Output the [x, y] coordinate of the center of the cell containing the given text.  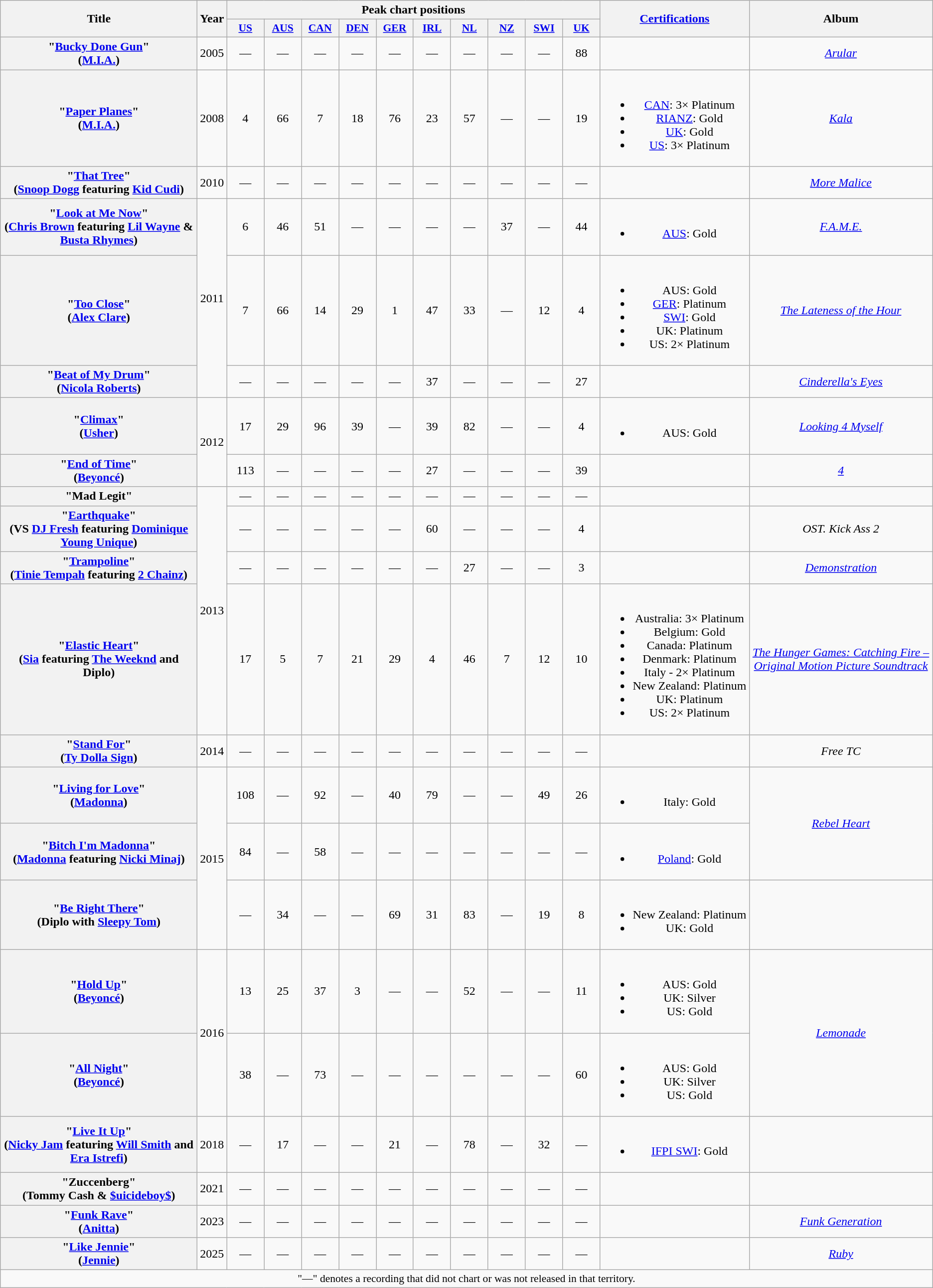
"Stand For"(Ty Dolla Sign) [99, 751]
18 [358, 118]
Kala [841, 118]
Certifications [675, 19]
Arular [841, 53]
"Look at Me Now"(Chris Brown featuring Lil Wayne & Busta Rhymes) [99, 227]
82 [469, 426]
25 [283, 991]
"Earthquake"(VS DJ Fresh featuring Dominique Young Unique) [99, 529]
GER [395, 28]
"Hold Up"(Beyoncé) [99, 991]
58 [320, 852]
96 [320, 426]
More Malice [841, 183]
73 [320, 1075]
DEN [358, 28]
13 [245, 991]
47 [432, 310]
2021 [212, 1189]
"Beat of My Drum"(Nicola Roberts) [99, 382]
Funk Generation [841, 1222]
"Bitch I'm Madonna"(Madonna featuring Nicki Minaj) [99, 852]
8 [581, 915]
88 [581, 53]
69 [395, 915]
78 [469, 1145]
Cinderella's Eyes [841, 382]
IFPI SWI: Gold [675, 1145]
"Climax"(Usher) [99, 426]
"End of Time"(Beyoncé) [99, 471]
IRL [432, 28]
Lemonade [841, 1033]
5 [283, 659]
Italy: Gold [675, 795]
"Too Close"(Alex Clare) [99, 310]
NZ [506, 28]
Title [99, 19]
Looking 4 Myself [841, 426]
Free TC [841, 751]
2014 [212, 751]
40 [395, 795]
51 [320, 227]
"Live It Up"(Nicky Jam featuring Will Smith and Era Istrefi) [99, 1145]
"All Night"(Beyoncé) [99, 1075]
76 [395, 118]
2025 [212, 1254]
F.A.M.E. [841, 227]
"—" denotes a recording that did not chart or was not released in that territory. [466, 1279]
The Hunger Games: Catching Fire – Original Motion Picture Soundtrack [841, 659]
Demonstration [841, 567]
"Funk Rave"(Anitta) [99, 1222]
"Zuccenberg"(Tommy Cash & $uicideboy$) [99, 1189]
6 [245, 227]
14 [320, 310]
108 [245, 795]
2012 [212, 442]
32 [544, 1145]
NL [469, 28]
10 [581, 659]
52 [469, 991]
"Mad Legit" [99, 496]
23 [432, 118]
Australia: 3× PlatinumBelgium: GoldCanada: PlatinumDenmark: PlatinumItaly - 2× PlatinumNew Zealand: PlatinumUK: PlatinumUS: 2× Platinum [675, 659]
57 [469, 118]
11 [581, 991]
92 [320, 795]
2005 [212, 53]
Year [212, 19]
2023 [212, 1222]
"Be Right There" (Diplo with Sleepy Tom) [99, 915]
"That Tree"(Snoop Dogg featuring Kid Cudi) [99, 183]
79 [432, 795]
AUS: GoldGER: PlatinumSWI: GoldUK: PlatinumUS: 2× Platinum [675, 310]
Poland: Gold [675, 852]
26 [581, 795]
CAN: 3× PlatinumRIANZ: GoldUK: GoldUS: 3× Platinum [675, 118]
"Elastic Heart"(Sia featuring The Weeknd and Diplo) [99, 659]
2018 [212, 1145]
2011 [212, 298]
US [245, 28]
Peak chart positions [414, 10]
31 [432, 915]
The Lateness of the Hour [841, 310]
113 [245, 471]
2013 [212, 610]
"Living for Love"(Madonna) [99, 795]
UK [581, 28]
"Trampoline"(Tinie Tempah featuring 2 Chainz) [99, 567]
SWI [544, 28]
"Paper Planes"(M.I.A.) [99, 118]
2015 [212, 858]
CAN [320, 28]
AUS [283, 28]
2016 [212, 1033]
"Like Jennie"(Jennie) [99, 1254]
2010 [212, 183]
34 [283, 915]
OST. Kick Ass 2 [841, 529]
84 [245, 852]
Rebel Heart [841, 823]
44 [581, 227]
Ruby [841, 1254]
33 [469, 310]
1 [395, 310]
"Bucky Done Gun"(M.I.A.) [99, 53]
49 [544, 795]
Album [841, 19]
83 [469, 915]
2008 [212, 118]
38 [245, 1075]
New Zealand: PlatinumUK: Gold [675, 915]
